Capture the cell that displays the provided text and extract its [x, y] central coordinate. 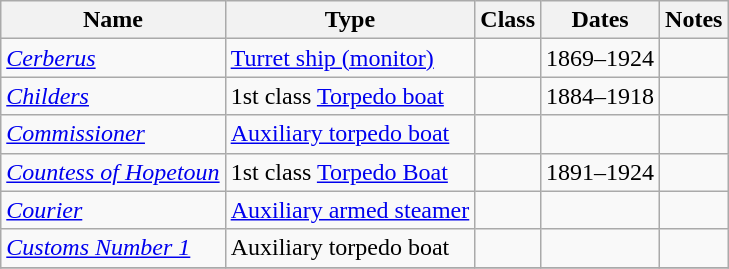
Countess of Hopetoun [113, 172]
1869–1924 [600, 58]
Class [508, 20]
Dates [600, 20]
Cerberus [113, 58]
Customs Number 1 [113, 248]
Childers [113, 96]
Type [350, 20]
1891–1924 [600, 172]
Name [113, 20]
1st class Torpedo Boat [350, 172]
Notes [694, 20]
Courier [113, 210]
1884–1918 [600, 96]
Auxiliary armed steamer [350, 210]
Turret ship (monitor) [350, 58]
Commissioner [113, 134]
1st class Torpedo boat [350, 96]
